Return [X, Y] of the center of cell containing provided text 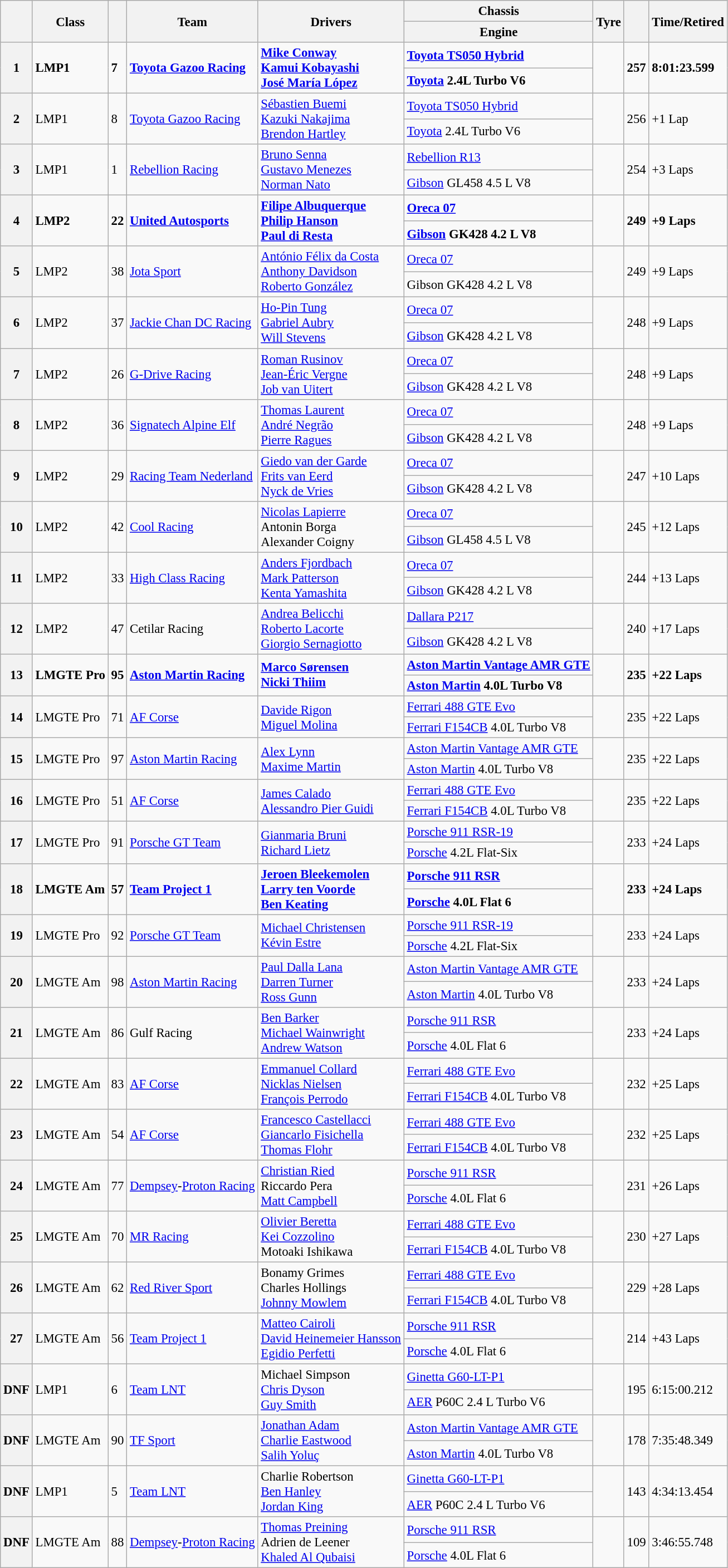
77 [117, 1186]
Michael Simpson Chris Dyson Guy Smith [331, 1390]
18 [17, 889]
14 [17, 717]
Engine [499, 32]
Anders Fjordbach Mark Patterson Kenta Yamashita [331, 578]
9 [17, 476]
António Félix da Costa Anthony Davidson Roberto González [331, 272]
97 [117, 759]
Cool Racing [193, 527]
15 [17, 759]
57 [117, 889]
27 [17, 1339]
Michael Christensen Kévin Estre [331, 935]
42 [117, 527]
8:01:23.599 [688, 68]
Jonathan Adam Charlie Eastwood Salih Yoluç [331, 1441]
Class [70, 21]
36 [117, 425]
+17 Laps [688, 629]
24 [17, 1186]
Dallara P217 [499, 616]
Cetilar Racing [193, 629]
Rebellion R13 [499, 157]
47 [117, 629]
2 [17, 119]
Racing Team Nederland [193, 476]
TF Sport [193, 1441]
+13 Laps [688, 578]
Giedo van der Garde Frits van Eerd Nyck de Vries [331, 476]
37 [117, 323]
Francesco Castellacci Giancarlo Fisichella Thomas Flohr [331, 1135]
Ho-Pin Tung Gabriel Aubry Will Stevens [331, 323]
92 [117, 935]
231 [636, 1186]
Roman Rusinov Jean-Éric Vergne Job van Uitert [331, 374]
High Class Racing [193, 578]
Olivier Beretta Kei Cozzolino Motoaki Ishikawa [331, 1237]
Jota Sport [193, 272]
+43 Laps [688, 1339]
70 [117, 1237]
+26 Laps [688, 1186]
Bonamy Grimes Charles Hollings Johnny Mowlem [331, 1288]
38 [117, 272]
Gulf Racing [193, 1033]
Time/Retired [688, 21]
Gianmaria Bruni Richard Lietz [331, 843]
90 [117, 1441]
17 [17, 843]
+12 Laps [688, 527]
56 [117, 1339]
Charlie Robertson Ben Hanley Jordan King [331, 1492]
Rebellion Racing [193, 170]
Sébastien Buemi Kazuki Nakajima Brendon Hartley [331, 119]
143 [636, 1492]
Bruno Senna Gustavo Menezes Norman Nato [331, 170]
MR Racing [193, 1237]
+28 Laps [688, 1288]
71 [117, 717]
12 [17, 629]
54 [117, 1135]
245 [636, 527]
23 [17, 1135]
Paul Dalla Lana Darren Turner Ross Gunn [331, 982]
230 [636, 1237]
G-Drive Racing [193, 374]
Alex Lynn Maxime Martin [331, 759]
Chassis [499, 11]
4:34:13.454 [688, 1492]
Emmanuel Collard Nicklas Nielsen François Perrodo [331, 1084]
25 [17, 1237]
Nicolas Lapierre Antonin Borga Alexander Coigny [331, 527]
Marco Sørensen Nicki Thiim [331, 675]
16 [17, 800]
83 [117, 1084]
Tyre [608, 21]
+27 Laps [688, 1237]
+3 Laps [688, 170]
257 [636, 68]
244 [636, 578]
4 [17, 221]
33 [117, 578]
240 [636, 629]
10 [17, 527]
247 [636, 476]
Jeroen Bleekemolen Larry ten Voorde Ben Keating [331, 889]
20 [17, 982]
+1 Lap [688, 119]
James Calado Alessandro Pier Guidi [331, 800]
11 [17, 578]
62 [117, 1288]
19 [17, 935]
229 [636, 1288]
254 [636, 170]
13 [17, 675]
Dempsey-Proton Racing [193, 1186]
86 [117, 1033]
Filipe Albuquerque Philip Hanson Paul di Resta [331, 221]
United Autosports [193, 221]
195 [636, 1390]
95 [117, 675]
214 [636, 1339]
+10 Laps [688, 476]
Ben Barker Michael Wainwright Andrew Watson [331, 1033]
256 [636, 119]
91 [117, 843]
Matteo Cairoli David Heinemeier Hansson Egidio Perfetti [331, 1339]
Davide Rigon Miguel Molina [331, 717]
21 [17, 1033]
Signatech Alpine Elf [193, 425]
Christian Ried Riccardo Pera Matt Campbell [331, 1186]
178 [636, 1441]
7:35:48.349 [688, 1441]
Andrea Belicchi Roberto Lacorte Giorgio Sernagiotto [331, 629]
3 [17, 170]
Mike Conway Kamui Kobayashi José María López [331, 68]
51 [117, 800]
Thomas Laurent André Negrão Pierre Ragues [331, 425]
Drivers [331, 21]
98 [117, 982]
6:15:00.212 [688, 1390]
Jackie Chan DC Racing [193, 323]
Team [193, 21]
Red River Sport [193, 1288]
29 [117, 476]
